From the cell containing the given text, extract its center point as (x, y) coordinate. 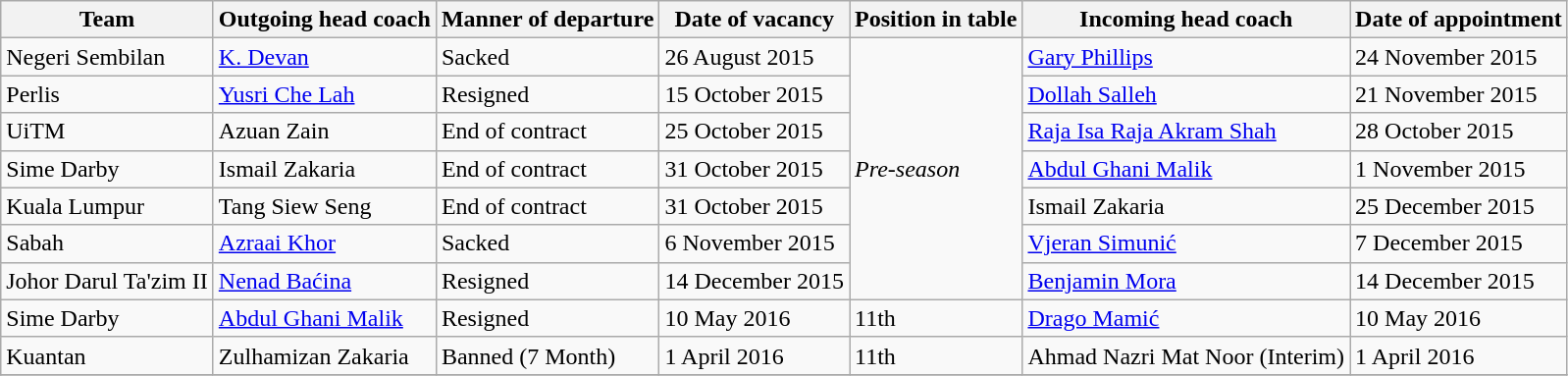
Date of appointment (1459, 20)
Manner of departure (548, 20)
Vjeran Simunić (1186, 243)
Team (108, 20)
Raja Isa Raja Akram Shah (1186, 132)
Pre-season (936, 169)
Kuantan (108, 355)
28 October 2015 (1459, 132)
Date of vacancy (755, 20)
Gary Phillips (1186, 57)
Zulhamizan Zakaria (324, 355)
Negeri Sembilan (108, 57)
Azuan Zain (324, 132)
Benjamin Mora (1186, 281)
Nenad Baćina (324, 281)
Tang Siew Seng (324, 206)
Position in table (936, 20)
Outgoing head coach (324, 20)
25 October 2015 (755, 132)
6 November 2015 (755, 243)
UiTM (108, 132)
K. Devan (324, 57)
Perlis (108, 94)
21 November 2015 (1459, 94)
7 December 2015 (1459, 243)
Banned (7 Month) (548, 355)
Yusri Che Lah (324, 94)
Ahmad Nazri Mat Noor (Interim) (1186, 355)
Kuala Lumpur (108, 206)
Incoming head coach (1186, 20)
1 November 2015 (1459, 169)
25 December 2015 (1459, 206)
15 October 2015 (755, 94)
Drago Mamić (1186, 318)
24 November 2015 (1459, 57)
Sabah (108, 243)
Dollah Salleh (1186, 94)
Azraai Khor (324, 243)
Johor Darul Ta'zim II (108, 281)
26 August 2015 (755, 57)
